Determine the [x, y] coordinate at the center of the cell enclosing the given text.  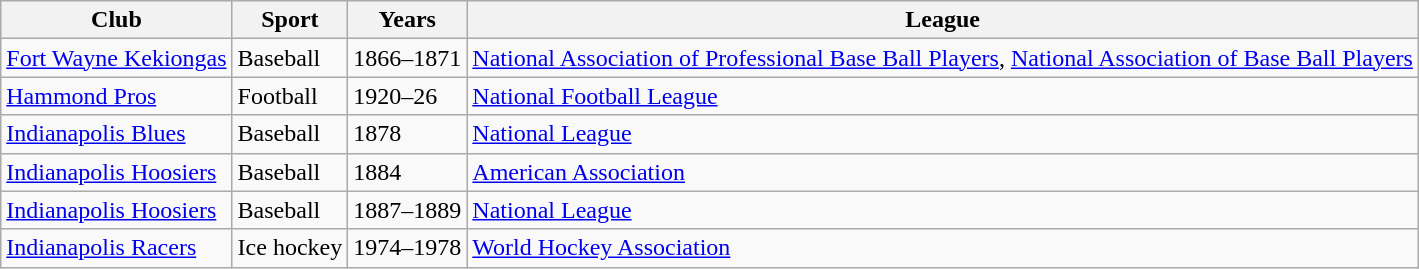
1884 [408, 172]
Indianapolis Blues [116, 134]
Sport [290, 20]
Hammond Pros [116, 96]
Years [408, 20]
Football [290, 96]
1920–26 [408, 96]
1974–1978 [408, 248]
National Football League [943, 96]
American Association [943, 172]
1887–1889 [408, 210]
World Hockey Association [943, 248]
League [943, 20]
National Association of Professional Base Ball Players, National Association of Base Ball Players [943, 58]
Indianapolis Racers [116, 248]
Ice hockey [290, 248]
Club [116, 20]
Fort Wayne Kekiongas [116, 58]
1878 [408, 134]
1866–1871 [408, 58]
